Locate the cell with the specified text and output its (x, y) center coordinate. 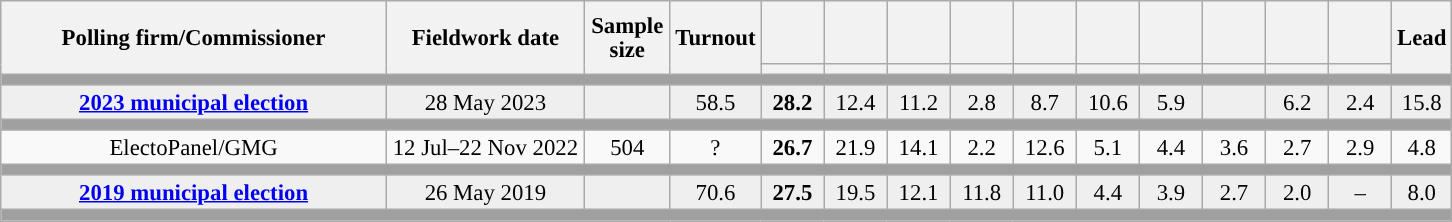
19.5 (856, 194)
3.9 (1170, 194)
2.9 (1360, 148)
3.6 (1234, 148)
28 May 2023 (485, 102)
12.6 (1044, 148)
12.4 (856, 102)
26.7 (792, 148)
11.8 (982, 194)
15.8 (1422, 102)
Turnout (716, 38)
8.0 (1422, 194)
5.9 (1170, 102)
12.1 (918, 194)
ElectoPanel/GMG (194, 148)
28.2 (792, 102)
Polling firm/Commissioner (194, 38)
21.9 (856, 148)
Sample size (627, 38)
14.1 (918, 148)
2.2 (982, 148)
27.5 (792, 194)
2.0 (1298, 194)
Lead (1422, 38)
? (716, 148)
12 Jul–22 Nov 2022 (485, 148)
504 (627, 148)
2019 municipal election (194, 194)
11.0 (1044, 194)
2.8 (982, 102)
10.6 (1108, 102)
4.8 (1422, 148)
8.7 (1044, 102)
11.2 (918, 102)
2.4 (1360, 102)
– (1360, 194)
2023 municipal election (194, 102)
5.1 (1108, 148)
58.5 (716, 102)
26 May 2019 (485, 194)
6.2 (1298, 102)
Fieldwork date (485, 38)
70.6 (716, 194)
